Capture the cell that displays the provided text and extract its [X, Y] central coordinate. 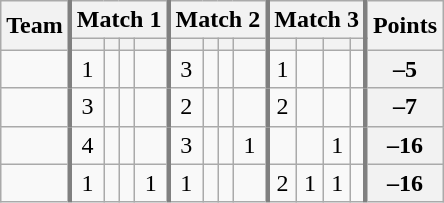
Points [404, 26]
–7 [404, 107]
–5 [404, 69]
Match 2 [218, 20]
4 [87, 145]
Match 1 [120, 20]
Match 3 [316, 20]
Team [36, 26]
